Capture the cell that displays the provided text and extract its [x, y] central coordinate. 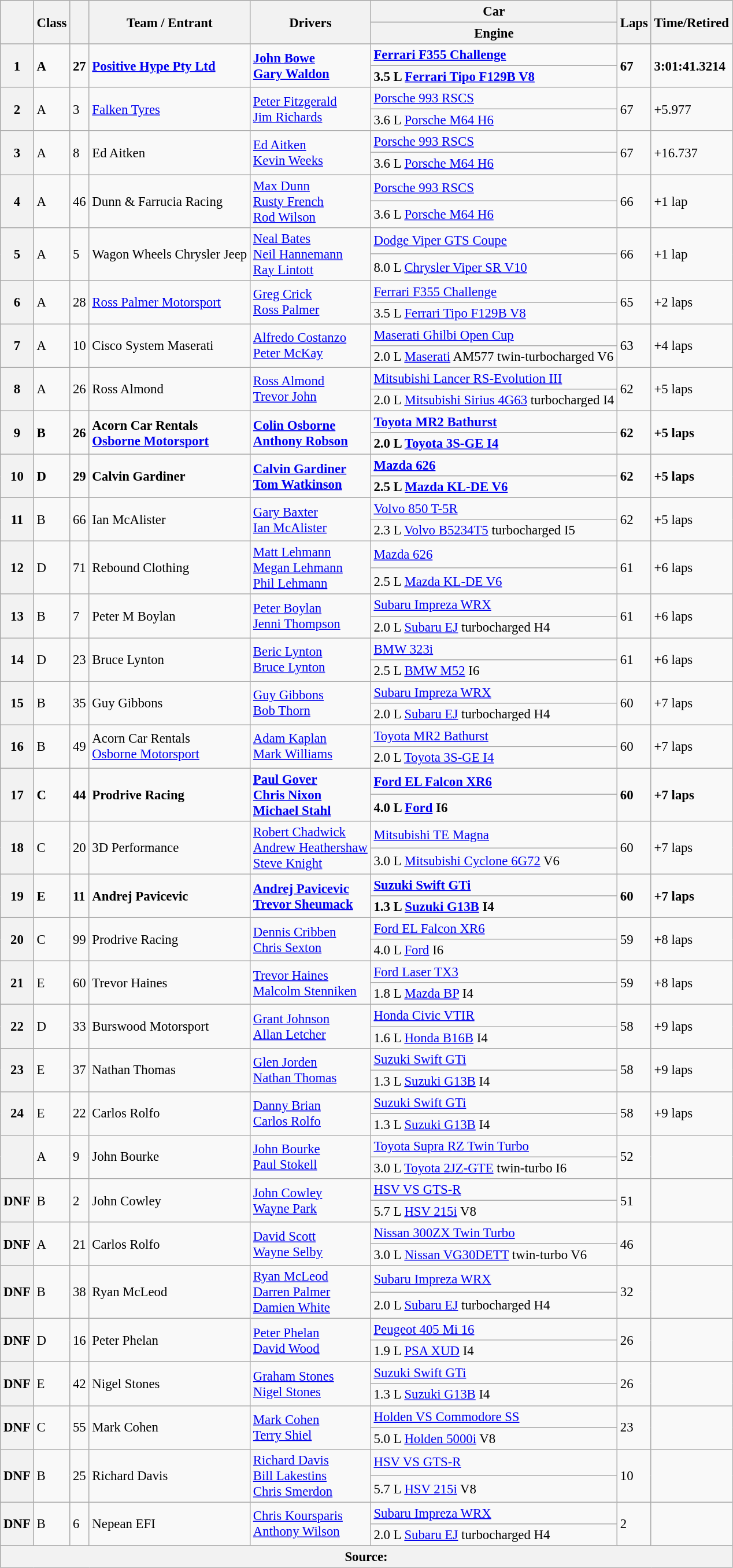
Dodge Viper GTS Coupe [494, 241]
Nepean EFI [169, 1523]
Ed Aitken Kevin Weeks [311, 153]
Chris Koursparis Anthony Wilson [311, 1523]
Mark Cohen Terry Shiel [311, 1427]
John Cowley Wayne Park [311, 1201]
2.5 L BMW M52 I6 [494, 670]
Danny Brian Carlos Rolfo [311, 1113]
Ford Laser TX3 [494, 972]
Colin Osborne Anthony Robson [311, 433]
Andrej Pavicevic Trevor Sheumack [311, 896]
Engine [494, 34]
3:01:41.3214 [691, 66]
32 [634, 1292]
Richard Davis [169, 1475]
Ed Aitken [169, 153]
52 [634, 1157]
+16.737 [691, 153]
63 [634, 346]
Guy Gibbons Bob Thorn [311, 703]
John Bourke Paul Stokell [311, 1157]
2.3 L Volvo B5234T5 turbocharged I5 [494, 530]
Adam Kaplan Mark Williams [311, 746]
3.0 L Nissan VG30DETT twin-turbo V6 [494, 1255]
Time/Retired [691, 22]
Ryan McLeod [169, 1292]
27 [80, 66]
37 [80, 1070]
Dunn & Farrucia Racing [169, 201]
Peter Fitzgerald Jim Richards [311, 109]
49 [80, 746]
Richard Davis Bill Lakestins Chris Smerdon [311, 1475]
Neal Bates Neil Hannemann Ray Lintott [311, 254]
Nissan 300ZX Twin Turbo [494, 1233]
3.0 L Mitsubishi Cyclone 6G72 V6 [494, 861]
1.9 L PSA XUD I4 [494, 1351]
3.0 L Toyota 2JZ-GTE twin-turbo I6 [494, 1168]
Peter Phelan [169, 1341]
Drivers [311, 22]
3D Performance [169, 848]
1.8 L Mazda BP I4 [494, 994]
Falken Tyres [169, 109]
Cisco System Maserati [169, 346]
Guy Gibbons [169, 703]
Graham Stones Nigel Stones [311, 1383]
Nathan Thomas [169, 1070]
Trevor Haines Malcolm Stenniken [311, 983]
Paul Gover Chris Nixon Michael Stahl [311, 795]
Bruce Lynton [169, 659]
Calvin Gardiner [169, 477]
Mitsubishi TE Magna [494, 835]
Ross Palmer Motorsport [169, 302]
14 [17, 659]
Ross Almond Trevor John [311, 389]
John Bourke [169, 1157]
Peugeot 405 Mi 16 [494, 1330]
Ian McAlister [169, 519]
Alfredo Costanzo Peter McKay [311, 346]
Max Dunn Rusty French Rod Wilson [311, 201]
Andrej Pavicevic [169, 896]
Wagon Wheels Chrysler Jeep [169, 254]
Beric Lynton Bruce Lynton [311, 659]
Calvin Gardiner Tom Watkinson [311, 477]
Volvo 850 T-5R [494, 509]
1.6 L Honda B16B I4 [494, 1038]
2.0 L Mitsubishi Sirius 4G63 turbocharged I4 [494, 400]
+5.977 [691, 109]
Dennis Cribben Chris Sexton [311, 939]
Holden VS Commodore SS [494, 1416]
28 [80, 302]
13 [17, 617]
42 [80, 1383]
Ryan McLeod Darren Palmer Damien White [311, 1292]
Glen Jorden Nathan Thomas [311, 1070]
5.0 L Holden 5000i V8 [494, 1438]
4 [17, 201]
18 [17, 848]
David Scott Wayne Selby [311, 1244]
Laps [634, 22]
Burswood Motorsport [169, 1026]
Maserati Ghilbi Open Cup [494, 335]
19 [17, 896]
99 [80, 939]
44 [80, 795]
Rebound Clothing [169, 568]
Peter Phelan David Wood [311, 1341]
Toyota Supra RZ Twin Turbo [494, 1146]
55 [80, 1427]
Robert Chadwick Andrew Heathershaw Steve Knight [311, 848]
Greg Crick Ross Palmer [311, 302]
51 [634, 1201]
John Cowley [169, 1201]
38 [80, 1292]
Positive Hype Pty Ltd [169, 66]
1 [17, 66]
25 [80, 1475]
Grant Johnson Allan Letcher [311, 1026]
Gary Baxter Ian McAlister [311, 519]
Peter M Boylan [169, 617]
Peter Boylan Jenni Thompson [311, 617]
35 [80, 703]
+2 laps [691, 302]
Trevor Haines [169, 983]
Source: [366, 1556]
+4 laps [691, 346]
29 [80, 477]
Mitsubishi Lancer RS-Evolution III [494, 378]
Nigel Stones [169, 1383]
15 [17, 703]
Class [52, 22]
2.0 L Maserati AM577 twin-turbocharged V6 [494, 357]
Team / Entrant [169, 22]
Matt Lehmann Megan Lehmann Phil Lehmann [311, 568]
71 [80, 568]
12 [17, 568]
33 [80, 1026]
17 [17, 795]
John Bowe Gary Waldon [311, 66]
65 [634, 302]
24 [17, 1113]
Mark Cohen [169, 1427]
Car [494, 12]
Ross Almond [169, 389]
BMW 323i [494, 649]
Honda Civic VTIR [494, 1016]
8.0 L Chrysler Viper SR V10 [494, 267]
